Pinpoint the cell where the given text exists, returning its [X, Y] midpoint coordinate. 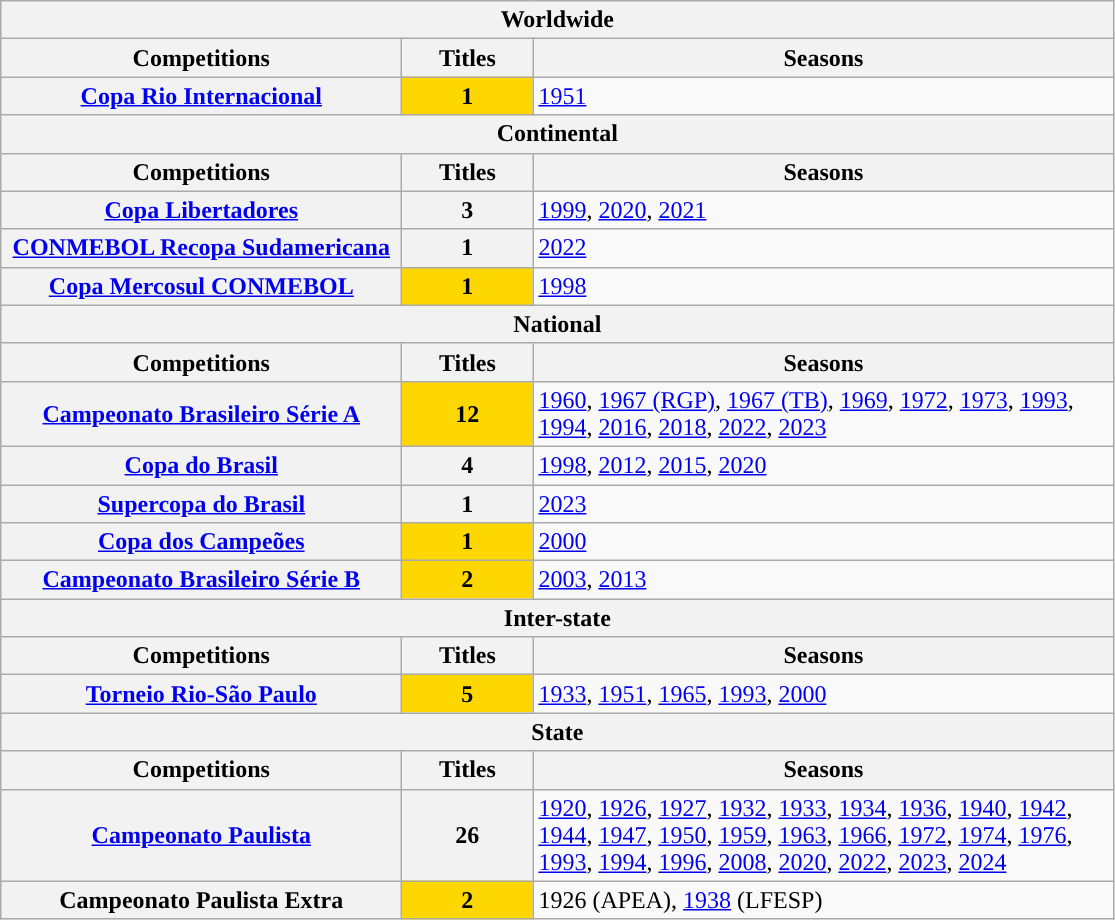
Campeonato Brasileiro Série B [202, 580]
5 [468, 694]
1951 [824, 96]
2023 [824, 503]
Copa Libertadores [202, 210]
1960, 1967 (RGP), 1967 (TB), 1969, 1972, 1973, 1993, 1994, 2016, 2018, 2022, 2023 [824, 414]
Worldwide [558, 20]
Torneio Rio-São Paulo [202, 694]
Supercopa do Brasil [202, 503]
Copa Mercosul CONMEBOL [202, 286]
2000 [824, 542]
1998 [824, 286]
Inter-state [558, 618]
2022 [824, 248]
26 [468, 835]
1998, 2012, 2015, 2020 [824, 465]
National [558, 324]
4 [468, 465]
Campeonato Paulista [202, 835]
Continental [558, 134]
1926 (APEA), 1938 (LFESP) [824, 900]
State [558, 732]
Copa dos Campeões [202, 542]
12 [468, 414]
1999, 2020, 2021 [824, 210]
CONMEBOL Recopa Sudamericana [202, 248]
Copa do Brasil [202, 465]
2003, 2013 [824, 580]
Campeonato Brasileiro Série A [202, 414]
1933, 1951, 1965, 1993, 2000 [824, 694]
3 [468, 210]
Copa Rio Internacional [202, 96]
Campeonato Paulista Extra [202, 900]
